Search for the cell housing the specified text and yield its (x, y) center coordinate. 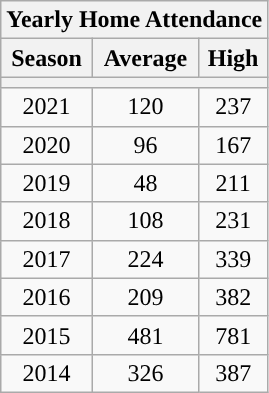
Season (47, 58)
2021 (47, 107)
237 (232, 107)
2019 (47, 183)
481 (145, 335)
2017 (47, 259)
382 (232, 297)
96 (145, 145)
2018 (47, 221)
2016 (47, 297)
Yearly Home Attendance (134, 20)
High (232, 58)
326 (145, 373)
781 (232, 335)
Average (145, 58)
2014 (47, 373)
387 (232, 373)
224 (145, 259)
108 (145, 221)
167 (232, 145)
209 (145, 297)
231 (232, 221)
339 (232, 259)
211 (232, 183)
120 (145, 107)
2015 (47, 335)
2020 (47, 145)
48 (145, 183)
